Provide the [x, y] coordinate of the cell's center where the given text is located.  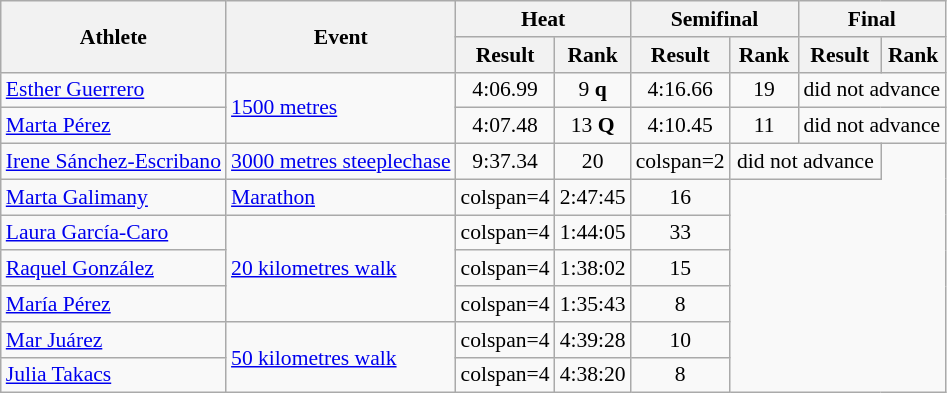
Event [341, 36]
20 [593, 162]
1500 metres [341, 108]
Raquel González [114, 269]
4:06.99 [506, 90]
Final [872, 19]
Julia Takacs [114, 375]
Marta Pérez [114, 126]
Marathon [341, 197]
3000 metres steeplechase [341, 162]
4:16.66 [680, 90]
4:07.48 [506, 126]
María Pérez [114, 304]
20 kilometres walk [341, 268]
50 kilometres walk [341, 358]
33 [680, 233]
9 q [593, 90]
colspan=2 [680, 162]
4:39:28 [593, 340]
Heat [544, 19]
9:37.34 [506, 162]
Semifinal [715, 19]
16 [680, 197]
Laura García-Caro [114, 233]
13 Q [593, 126]
15 [680, 269]
4:10.45 [680, 126]
1:35:43 [593, 304]
10 [680, 340]
2:47:45 [593, 197]
4:38:20 [593, 375]
Esther Guerrero [114, 90]
Irene Sánchez-Escribano [114, 162]
19 [764, 90]
Marta Galimany [114, 197]
1:38:02 [593, 269]
11 [764, 126]
Athlete [114, 36]
Mar Juárez [114, 340]
1:44:05 [593, 233]
